Return the (X, Y) coordinate for the center point of the cell that contains the specified text.  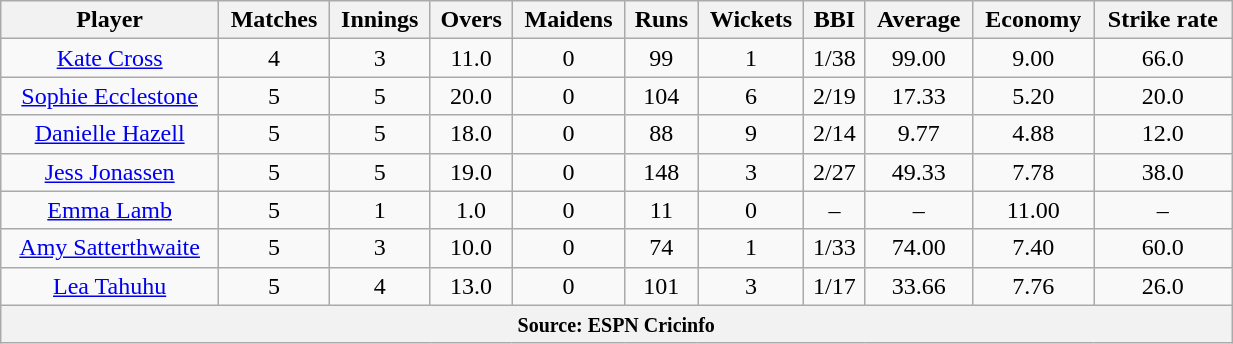
Matches (274, 20)
Amy Satterthwaite (110, 248)
Economy (1033, 20)
99 (662, 58)
11.00 (1033, 210)
2/14 (834, 134)
Player (110, 20)
1/33 (834, 248)
1/38 (834, 58)
66.0 (1163, 58)
88 (662, 134)
1.0 (471, 210)
9.00 (1033, 58)
6 (751, 96)
10.0 (471, 248)
Runs (662, 20)
18.0 (471, 134)
1/17 (834, 286)
7.40 (1033, 248)
Average (918, 20)
17.33 (918, 96)
33.66 (918, 286)
101 (662, 286)
9.77 (918, 134)
74.00 (918, 248)
11.0 (471, 58)
Jess Jonassen (110, 172)
26.0 (1163, 286)
19.0 (471, 172)
2/27 (834, 172)
Wickets (751, 20)
Kate Cross (110, 58)
Innings (380, 20)
Lea Tahuhu (110, 286)
38.0 (1163, 172)
Sophie Ecclestone (110, 96)
2/19 (834, 96)
99.00 (918, 58)
Emma Lamb (110, 210)
Maidens (568, 20)
11 (662, 210)
Strike rate (1163, 20)
Source: ESPN Cricinfo (616, 324)
104 (662, 96)
13.0 (471, 286)
BBI (834, 20)
Overs (471, 20)
5.20 (1033, 96)
49.33 (918, 172)
4.88 (1033, 134)
74 (662, 248)
60.0 (1163, 248)
7.76 (1033, 286)
148 (662, 172)
12.0 (1163, 134)
Danielle Hazell (110, 134)
7.78 (1033, 172)
9 (751, 134)
